From the cell containing the given text, extract its center point as [x, y] coordinate. 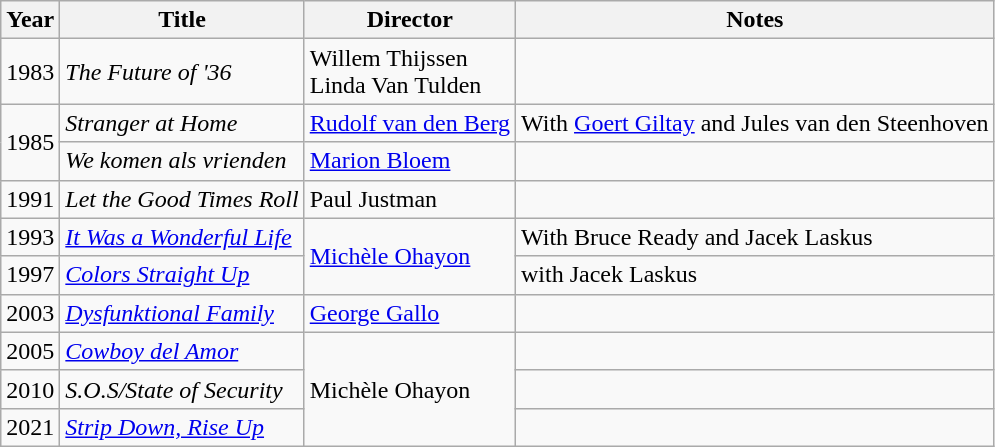
with Jacek Laskus [754, 275]
Willem ThijssenLinda Van Tulden [410, 72]
Title [182, 20]
Notes [754, 20]
The Future of '36 [182, 72]
Dysfunktional Family [182, 313]
2005 [30, 351]
Rudolf van den Berg [410, 123]
Colors Straight Up [182, 275]
1985 [30, 142]
We komen als vrienden [182, 161]
2021 [30, 427]
2010 [30, 389]
Stranger at Home [182, 123]
1983 [30, 72]
1997 [30, 275]
1993 [30, 237]
1991 [30, 199]
Marion Bloem [410, 161]
Paul Justman [410, 199]
With Bruce Ready and Jacek Laskus [754, 237]
S.O.S/State of Security [182, 389]
Cowboy del Amor [182, 351]
Director [410, 20]
George Gallo [410, 313]
2003 [30, 313]
With Goert Giltay and Jules van den Steenhoven [754, 123]
Year [30, 20]
It Was a Wonderful Life [182, 237]
Let the Good Times Roll [182, 199]
Strip Down, Rise Up [182, 427]
